Search for the cell housing the specified text and yield its (X, Y) center coordinate. 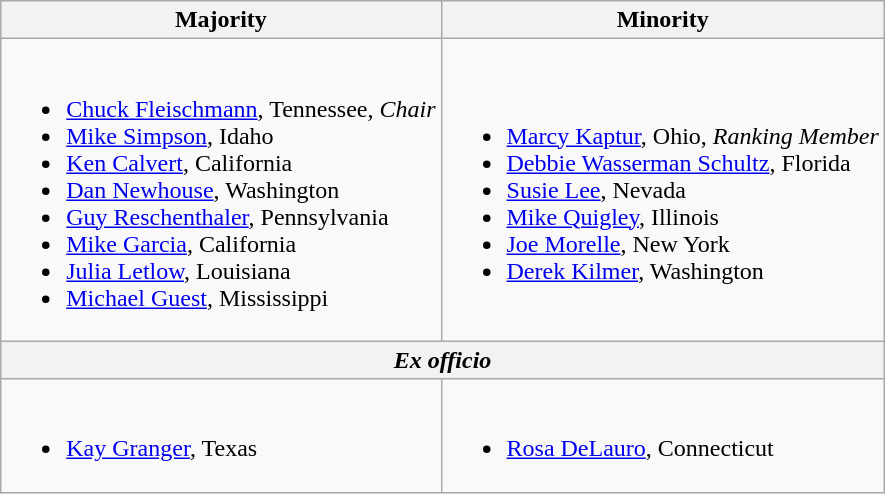
Rosa DeLauro, Connecticut (662, 436)
Kay Granger, Texas (221, 436)
Minority (662, 20)
Majority (221, 20)
Ex officio (443, 360)
